Provide the (X, Y) coordinate of the cell's center where the given text is located.  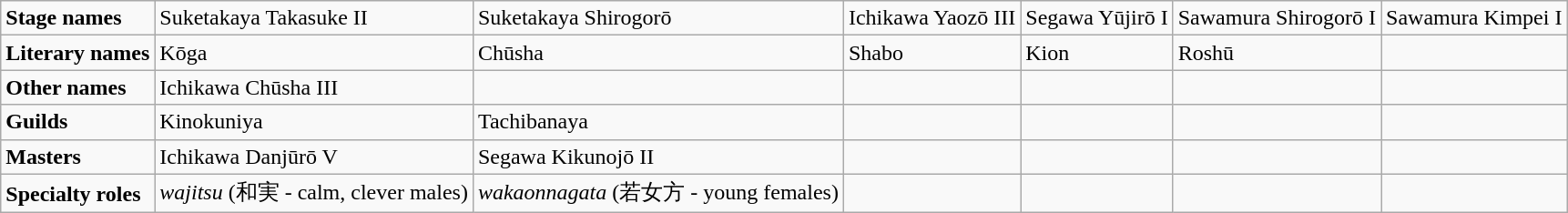
Sawamura Shirogorō I (1277, 18)
wakaonnagata (若女方 - young females) (657, 193)
Shabo (932, 53)
Segawa Kikunojō II (657, 157)
Ichikawa Chūsha III (314, 87)
Tachibanaya (657, 122)
Guilds (78, 122)
Specialty roles (78, 193)
Kōga (314, 53)
wajitsu (和実 - calm, clever males) (314, 193)
Literary names (78, 53)
Ichikawa Yaozō III (932, 18)
Roshū (1277, 53)
Suketakaya Takasuke II (314, 18)
Ichikawa Danjūrō V (314, 157)
Stage names (78, 18)
Segawa Yūjirō I (1096, 18)
Sawamura Kimpei I (1474, 18)
Kinokuniya (314, 122)
Other names (78, 87)
Chūsha (657, 53)
Masters (78, 157)
Kion (1096, 53)
Suketakaya Shirogorō (657, 18)
